Scan for the cell matching the given text and deliver its [x, y] coordinate at center. 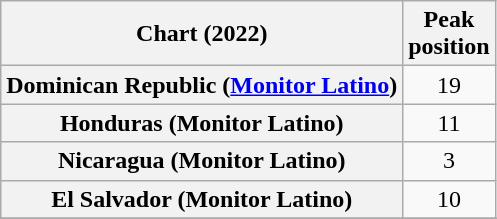
11 [449, 123]
Peak position [449, 34]
Nicaragua (Monitor Latino) [202, 161]
10 [449, 199]
19 [449, 85]
Honduras (Monitor Latino) [202, 123]
Dominican Republic (Monitor Latino) [202, 85]
Chart (2022) [202, 34]
3 [449, 161]
El Salvador (Monitor Latino) [202, 199]
